Find where the given text appears and provide that cell's center as (x, y) coordinate. 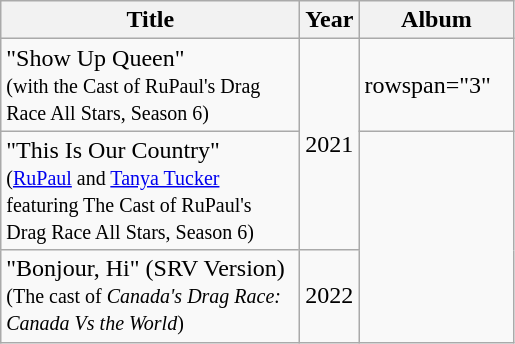
rowspan="3" (436, 85)
Year (330, 20)
2021 (330, 144)
Album (436, 20)
"Show Up Queen"(with the Cast of RuPaul's Drag Race All Stars, Season 6) (150, 85)
Title (150, 20)
"This Is Our Country"(RuPaul and Tanya Tucker featuring The Cast of RuPaul's Drag Race All Stars, Season 6) (150, 190)
"Bonjour, Hi" (SRV Version)(The cast of Canada's Drag Race: Canada Vs the World) (150, 296)
2022 (330, 296)
